Output the (x, y) coordinate of the center of the cell containing the given text.  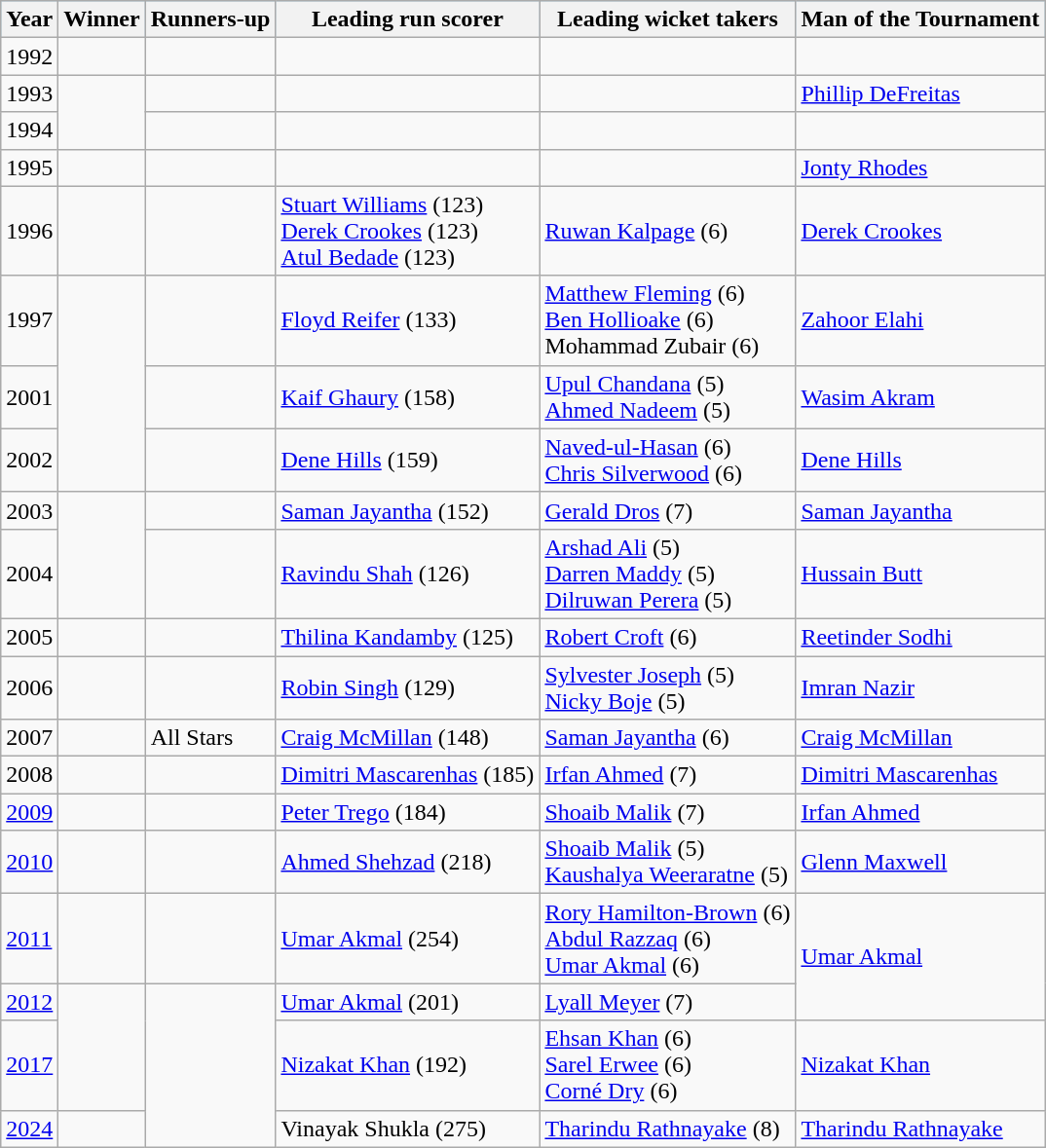
Dene Hills (920, 460)
1992 (29, 56)
Tharindu Rathnayake (920, 1129)
2003 (29, 510)
1994 (29, 130)
Leading wicket takers (668, 19)
Jonty Rhodes (920, 167)
Dimitri Mascarenhas (920, 775)
Tharindu Rathnayake (8) (668, 1129)
Leading run scorer (407, 19)
Craig McMillan (148) (407, 738)
Vinayak Shukla (275) (407, 1129)
2024 (29, 1129)
Thilina Kandamby (125) (407, 637)
Ahmed Shehzad (218) (407, 863)
Zahoor Elahi (920, 320)
Saman Jayantha (6) (668, 738)
Irfan Ahmed (920, 812)
1996 (29, 231)
2006 (29, 687)
Irfan Ahmed (7) (668, 775)
Nizakat Khan (920, 1065)
Floyd Reifer (133) (407, 320)
Rory Hamilton-Brown (6) Abdul Razzaq (6) Umar Akmal (6) (668, 939)
Dimitri Mascarenhas (185) (407, 775)
Umar Akmal (920, 957)
Dene Hills (159) (407, 460)
Saman Jayantha (920, 510)
2012 (29, 1002)
2005 (29, 637)
2017 (29, 1065)
Arshad Ali (5) Darren Maddy (5) Dilruwan Perera (5) (668, 574)
Gerald Dros (7) (668, 510)
Kaif Ghaury (158) (407, 397)
Matthew Fleming (6) Ben Hollioake (6) Mohammad Zubair (6) (668, 320)
2009 (29, 812)
2001 (29, 397)
Ehsan Khan (6) Sarel Erwee (6) Corné Dry (6) (668, 1065)
Shoaib Malik (7) (668, 812)
Winner (101, 19)
2008 (29, 775)
Year (29, 19)
Runners-up (210, 19)
Hussain Butt (920, 574)
Derek Crookes (920, 231)
Peter Trego (184) (407, 812)
Robin Singh (129) (407, 687)
Reetinder Sodhi (920, 637)
Upul Chandana (5) Ahmed Nadeem (5) (668, 397)
Shoaib Malik (5) Kaushalya Weeraratne (5) (668, 863)
Nizakat Khan (192) (407, 1065)
Man of the Tournament (920, 19)
2007 (29, 738)
Phillip DeFreitas (920, 93)
Umar Akmal (201) (407, 1002)
Saman Jayantha (152) (407, 510)
2002 (29, 460)
Sylvester Joseph (5) Nicky Boje (5) (668, 687)
Craig McMillan (920, 738)
Glenn Maxwell (920, 863)
Lyall Meyer (7) (668, 1002)
Wasim Akram (920, 397)
2011 (29, 939)
1993 (29, 93)
Stuart Williams (123) Derek Crookes (123) Atul Bedade (123) (407, 231)
1997 (29, 320)
Naved-ul-Hasan (6) Chris Silverwood (6) (668, 460)
1995 (29, 167)
Umar Akmal (254) (407, 939)
Ravindu Shah (126) (407, 574)
Robert Croft (6) (668, 637)
All Stars (210, 738)
Imran Nazir (920, 687)
2010 (29, 863)
2004 (29, 574)
Ruwan Kalpage (6) (668, 231)
